Return [x, y] of the center of cell containing provided text 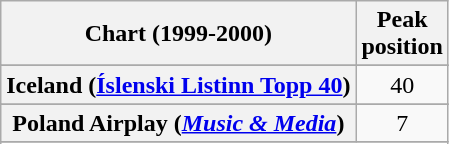
40 [402, 85]
7 [402, 123]
Poland Airplay (Music & Media) [178, 123]
Iceland (Íslenski Listinn Topp 40) [178, 85]
Peakposition [402, 34]
Chart (1999-2000) [178, 34]
